Return the (X, Y) coordinate for the center point of the cell that contains the specified text.  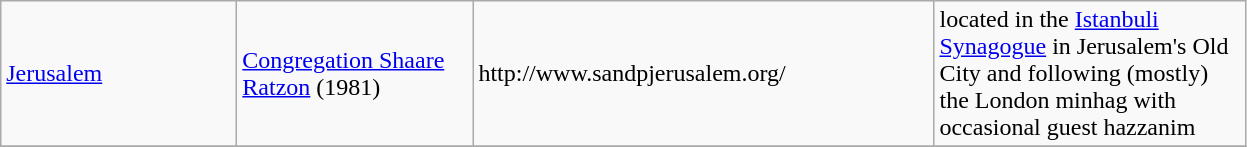
Congregation Shaare Ratzon (1981) (355, 74)
located in the Istanbuli Synagogue in Jerusalem's Old City and following (mostly) the London minhag with occasional guest hazzanim (1090, 74)
http://www.sandpjerusalem.org/ (704, 74)
Jerusalem (119, 74)
